Extract the (x, y) coordinate from the center of the cell holding the provided text.  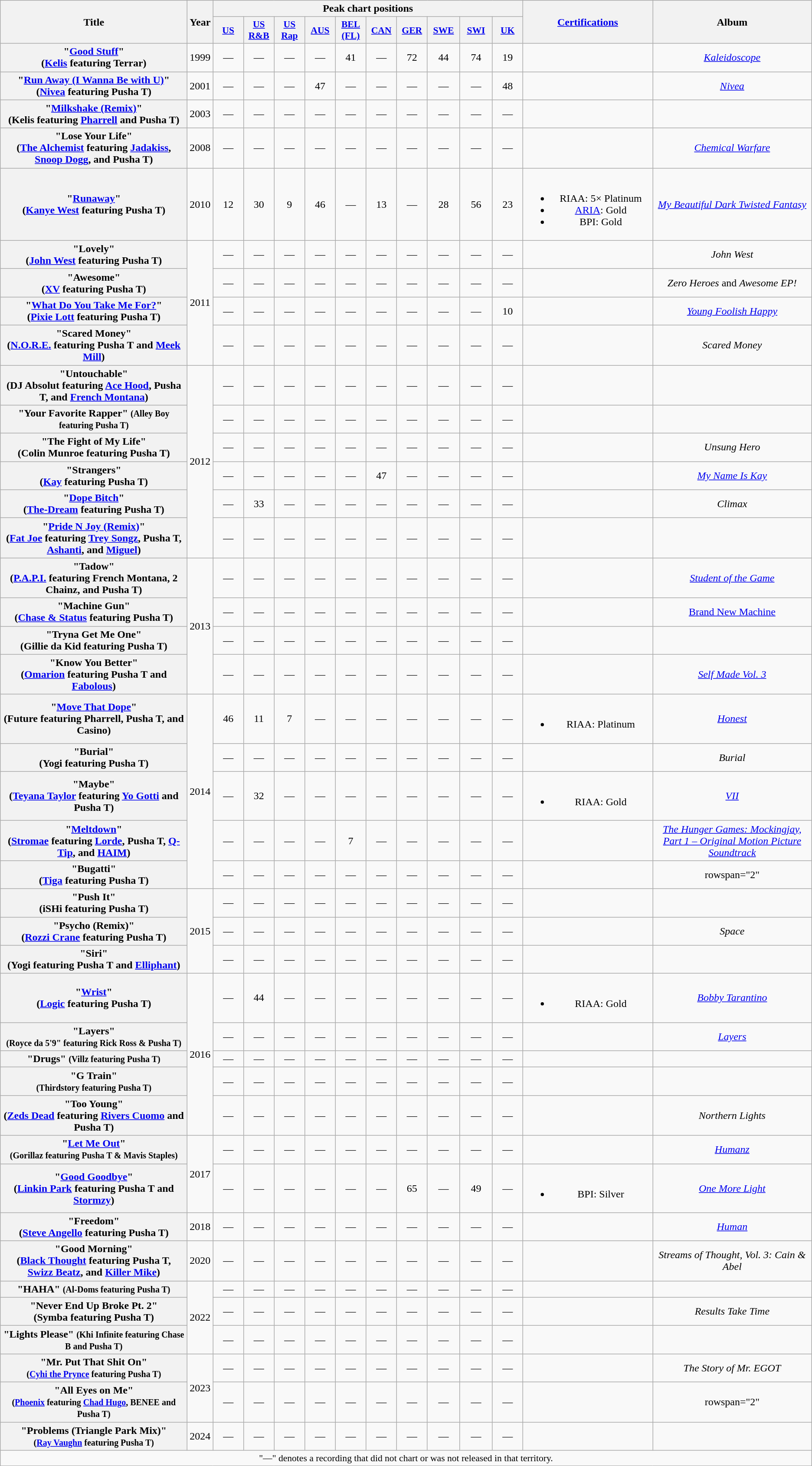
72 (412, 57)
USR&B (259, 30)
"Lovely"(John West featuring Pusha T) (94, 254)
"All Eyes on Me"(Phoenix featuring Chad Hugo, BENEE and Pusha T) (94, 1402)
Human (732, 1227)
32 (259, 796)
10 (507, 311)
"Push It"(iSHi featuring Pusha T) (94, 902)
74 (476, 57)
CAN (382, 30)
SWE (443, 30)
Peak chart positions (368, 9)
"Machine Gun"(Chase & Status featuring Pusha T) (94, 612)
"Maybe"(Teyana Taylor featuring Yo Gotti and Pusha T) (94, 796)
The Story of Mr. EGOT (732, 1368)
"Good Morning"(Black Thought featuring Pusha T, Swizz Beatz, and Killer Mike) (94, 1261)
19 (507, 57)
"Siri"(Yogi featuring Pusha T and Elliphant) (94, 960)
BPI: Silver (587, 1188)
Humanz (732, 1150)
"Lose Your Life"(The Alchemist featuring Jadakiss, Snoop Dogg, and Pusha T) (94, 148)
Young Foolish Happy (732, 311)
AUS (320, 30)
"G Train"(Thirdstory featuring Pusha T) (94, 1081)
"Scared Money"(N.O.R.E. featuring Pusha T and Meek Mill) (94, 345)
Scared Money (732, 345)
30 (259, 204)
1999 (200, 57)
My Name Is Kay (732, 476)
Year (200, 22)
49 (476, 1188)
2022 (200, 1317)
"HAHA" (Al-Doms featuring Pusha T) (94, 1289)
Title (94, 22)
2014 (200, 791)
"Lights Please" (Khi Infinite featuring Chase B and Pusha T) (94, 1340)
"Dope Bitch"(The-Dream featuring Pusha T) (94, 504)
USRap (290, 30)
2011 (200, 303)
48 (507, 86)
Brand New Machine (732, 612)
"Wrist"(Logic featuring Pusha T) (94, 998)
Kaleidoscope (732, 57)
9 (290, 204)
2008 (200, 148)
"Untouchable"(DJ Absolut featuring Ace Hood, Pusha T, and French Montana) (94, 385)
"Tryna Get Me One"(Gillie da Kid featuring Pusha T) (94, 640)
BEL(FL) (350, 30)
Bobby Tarantino (732, 998)
23 (507, 204)
"Too Young"(Zeds Dead featuring Rivers Cuomo and Pusha T) (94, 1115)
RIAA: Platinum (587, 718)
Self Made Vol. 3 (732, 674)
UK (507, 30)
12 (228, 204)
2003 (200, 114)
Unsung Hero (732, 448)
"Tadow"(P.A.P.I. featuring French Montana, 2 Chainz, and Pusha T) (94, 578)
2023 (200, 1387)
"Move That Dope"(Future featuring Pharrell, Pusha T, and Casino) (94, 718)
"Know You Better"(Omarion featuring Pusha T and Fabolous) (94, 674)
Album (732, 22)
Climax (732, 504)
2010 (200, 204)
2012 (200, 462)
"Mr. Put That Shit On"(Cyhi the Prynce featuring Pusha T) (94, 1368)
Chemical Warfare (732, 148)
Layers (732, 1037)
Results Take Time (732, 1311)
Nivea (732, 86)
"Milkshake (Remix)"(Kelis featuring Pharrell and Pusha T) (94, 114)
65 (412, 1188)
"Run Away (I Wanna Be with U)"(Nivea featuring Pusha T) (94, 86)
Northern Lights (732, 1115)
Streams of Thought, Vol. 3: Cain & Abel (732, 1261)
"Burial"(Yogi featuring Pusha T) (94, 758)
33 (259, 504)
2024 (200, 1436)
"Problems (Triangle Park Mix)"(Ray Vaughn featuring Pusha T) (94, 1436)
2015 (200, 931)
11 (259, 718)
SWI (476, 30)
RIAA: 5× PlatinumARIA: GoldBPI: Gold (587, 204)
Student of the Game (732, 578)
"Let Me Out"(Gorillaz featuring Pusha T & Mavis Staples) (94, 1150)
Certifications (587, 22)
Space (732, 931)
"Freedom"(Steve Angello featuring Pusha T) (94, 1227)
"Pride N Joy (Remix)"(Fat Joe featuring Trey Songz, Pusha T, Ashanti, and Miguel) (94, 538)
"Never End Up Broke Pt. 2"(Symba featuring Pusha T) (94, 1311)
2013 (200, 626)
"Meltdown"(Stromae featuring Lorde, Pusha T, Q-Tip, and HAIM) (94, 840)
2018 (200, 1227)
2020 (200, 1261)
The Hunger Games: Mockingjay, Part 1 – Original Motion Picture Soundtrack (732, 840)
"Runaway" (Kanye West featuring Pusha T) (94, 204)
"Drugs" (Villz featuring Pusha T) (94, 1059)
"Bugatti"(Tiga featuring Pusha T) (94, 875)
"Psycho (Remix)"(Rozzi Crane featuring Pusha T) (94, 931)
13 (382, 204)
"Good Goodbye"(Linkin Park featuring Pusha T and Stormzy) (94, 1188)
56 (476, 204)
28 (443, 204)
"Your Favorite Rapper" (Alley Boy featuring Pusha T) (94, 419)
"Good Stuff"(Kelis featuring Terrar) (94, 57)
2017 (200, 1174)
US (228, 30)
Honest (732, 718)
"What Do You Take Me For?"(Pixie Lott featuring Pusha T) (94, 311)
2016 (200, 1054)
GER (412, 30)
One More Light (732, 1188)
"Strangers"(Kay featuring Pusha T) (94, 476)
Burial (732, 758)
John West (732, 254)
My Beautiful Dark Twisted Fantasy (732, 204)
Zero Heroes and Awesome EP! (732, 283)
"Awesome"(XV featuring Pusha T) (94, 283)
VII (732, 796)
41 (350, 57)
"Layers"(Royce da 5'9" featuring Rick Ross & Pusha T) (94, 1037)
2001 (200, 86)
"The Fight of My Life"(Colin Munroe featuring Pusha T) (94, 448)
"—" denotes a recording that did not chart or was not released in that territory. (406, 1458)
